Provide the [x, y] coordinate of the cell's center where the given text is located.  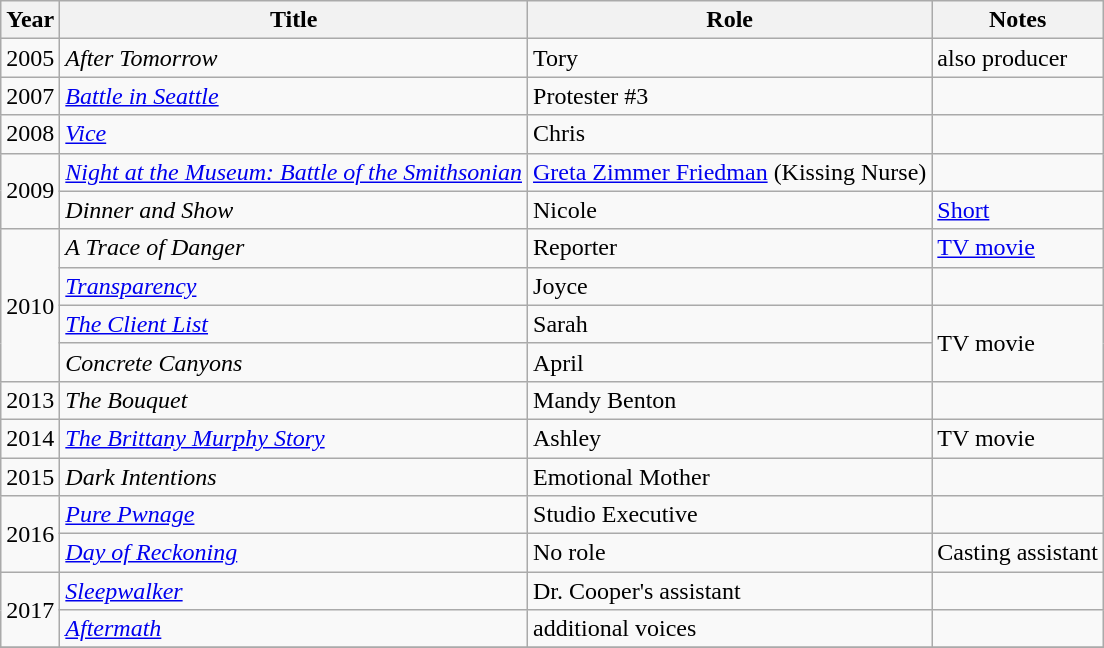
No role [730, 553]
Concrete Canyons [294, 362]
Emotional Mother [730, 477]
Aftermath [294, 629]
2016 [30, 534]
additional voices [730, 629]
The Bouquet [294, 400]
Greta Zimmer Friedman (Kissing Nurse) [730, 172]
Dinner and Show [294, 210]
2005 [30, 58]
Ashley [730, 438]
2014 [30, 438]
Dark Intentions [294, 477]
Notes [1018, 20]
The Brittany Murphy Story [294, 438]
April [730, 362]
2007 [30, 96]
Nicole [730, 210]
Pure Pwnage [294, 515]
Sarah [730, 324]
Casting assistant [1018, 553]
2008 [30, 134]
2009 [30, 191]
Vice [294, 134]
Protester #3 [730, 96]
The Client List [294, 324]
Joyce [730, 286]
Reporter [730, 248]
2013 [30, 400]
also producer [1018, 58]
Studio Executive [730, 515]
Sleepwalker [294, 591]
Chris [730, 134]
Night at the Museum: Battle of the Smithsonian [294, 172]
Title [294, 20]
Battle in Seattle [294, 96]
2017 [30, 610]
Dr. Cooper's assistant [730, 591]
Transparency [294, 286]
2015 [30, 477]
Role [730, 20]
Tory [730, 58]
After Tomorrow [294, 58]
Mandy Benton [730, 400]
Short [1018, 210]
A Trace of Danger [294, 248]
2010 [30, 305]
Year [30, 20]
Day of Reckoning [294, 553]
